Search for the cell housing the specified text and yield its [x, y] center coordinate. 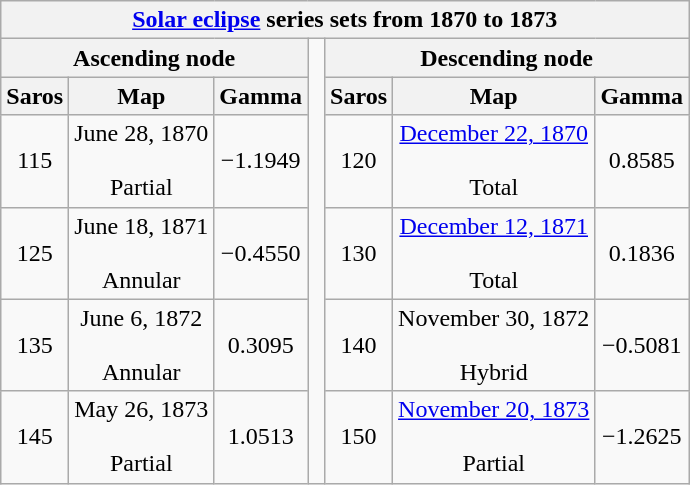
Descending node [507, 58]
145 [35, 437]
120 [359, 161]
Solar eclipse series sets from 1870 to 1873 [345, 20]
115 [35, 161]
−0.4550 [261, 253]
Ascending node [154, 58]
−1.1949 [261, 161]
June 28, 1870Partial [142, 161]
135 [35, 345]
November 20, 1873Partial [494, 437]
130 [359, 253]
0.3095 [261, 345]
150 [359, 437]
December 12, 1871Total [494, 253]
140 [359, 345]
November 30, 1872Hybrid [494, 345]
June 18, 1871Annular [142, 253]
125 [35, 253]
−0.5081 [642, 345]
May 26, 1873Partial [142, 437]
0.1836 [642, 253]
1.0513 [261, 437]
−1.2625 [642, 437]
June 6, 1872Annular [142, 345]
December 22, 1870Total [494, 161]
0.8585 [642, 161]
